Output the [x, y] coordinate of the center of the cell containing the given text.  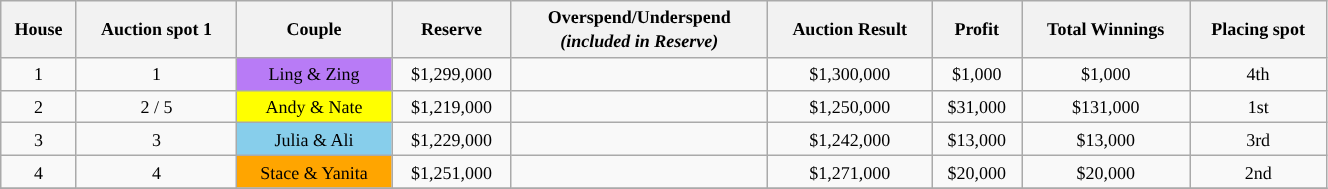
Total Winnings [1106, 30]
Overspend/Underspend(included in Reserve) [639, 30]
2 / 5 [156, 106]
$1,229,000 [452, 140]
$1,242,000 [850, 140]
3rd [1258, 140]
4th [1258, 74]
Auction Result [850, 30]
Julia & Ali [314, 140]
2nd [1258, 172]
Andy & Nate [314, 106]
2 [39, 106]
Auction spot 1 [156, 30]
$131,000 [1106, 106]
1st [1258, 106]
Profit [977, 30]
Placing spot [1258, 30]
Ling & Zing [314, 74]
House [39, 30]
$1,219,000 [452, 106]
Reserve [452, 30]
$31,000 [977, 106]
$1,299,000 [452, 74]
$1,300,000 [850, 74]
$1,250,000 [850, 106]
Couple [314, 30]
$1,251,000 [452, 172]
$1,271,000 [850, 172]
Stace & Yanita [314, 172]
